Return (X, Y) of the center of cell containing provided text 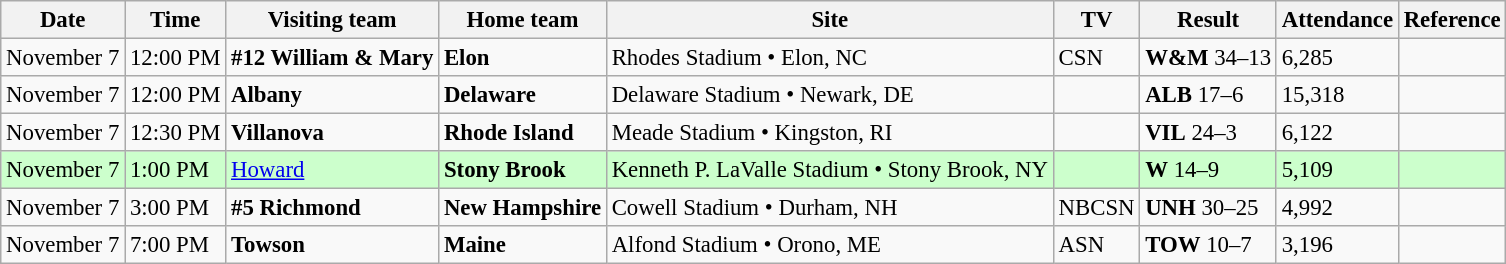
Elon (523, 58)
CSN (1096, 58)
#12 William & Mary (332, 58)
Alfond Stadium • Orono, ME (830, 245)
Home team (523, 20)
Visiting team (332, 20)
ALB 17–6 (1208, 95)
Meade Stadium • Kingston, RI (830, 133)
Site (830, 20)
Date (63, 20)
Albany (332, 95)
Kenneth P. LaValle Stadium • Stony Brook, NY (830, 170)
VIL 24–3 (1208, 133)
12:30 PM (176, 133)
5,109 (1337, 170)
Time (176, 20)
Villanova (332, 133)
UNH 30–25 (1208, 208)
Maine (523, 245)
6,285 (1337, 58)
Delaware (523, 95)
Towson (332, 245)
W 14–9 (1208, 170)
Result (1208, 20)
15,318 (1337, 95)
7:00 PM (176, 245)
Attendance (1337, 20)
#5 Richmond (332, 208)
Cowell Stadium • Durham, NH (830, 208)
Delaware Stadium • Newark, DE (830, 95)
1:00 PM (176, 170)
Rhodes Stadium • Elon, NC (830, 58)
TOW 10–7 (1208, 245)
4,992 (1337, 208)
New Hampshire (523, 208)
ASN (1096, 245)
6,122 (1337, 133)
W&M 34–13 (1208, 58)
TV (1096, 20)
Stony Brook (523, 170)
Reference (1452, 20)
3,196 (1337, 245)
Howard (332, 170)
Rhode Island (523, 133)
NBCSN (1096, 208)
3:00 PM (176, 208)
